Return (x, y) of the center of cell containing provided text 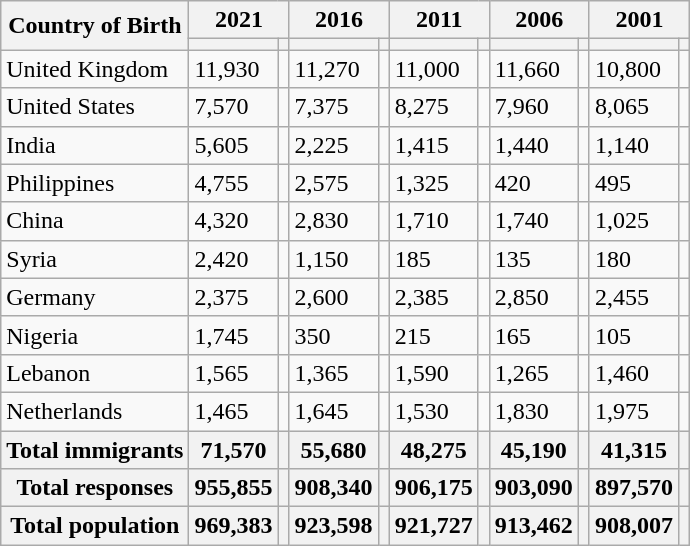
908,340 (334, 488)
11,660 (534, 69)
921,727 (434, 526)
1,565 (234, 373)
2,600 (334, 297)
1,150 (334, 259)
2021 (239, 20)
903,090 (534, 488)
1,465 (234, 411)
2,830 (334, 221)
China (95, 221)
1,365 (334, 373)
1,745 (234, 335)
Nigeria (95, 335)
2,850 (534, 297)
41,315 (634, 449)
1,710 (434, 221)
8,275 (434, 107)
1,325 (434, 183)
United States (95, 107)
Total immigrants (95, 449)
180 (634, 259)
Country of Birth (95, 26)
2,225 (334, 145)
495 (634, 183)
Syria (95, 259)
2,385 (434, 297)
105 (634, 335)
4,755 (234, 183)
11,930 (234, 69)
2,375 (234, 297)
7,375 (334, 107)
923,598 (334, 526)
2,455 (634, 297)
Lebanon (95, 373)
897,570 (634, 488)
1,025 (634, 221)
Philippines (95, 183)
1,530 (434, 411)
5,605 (234, 145)
11,000 (434, 69)
Netherlands (95, 411)
135 (534, 259)
48,275 (434, 449)
Total responses (95, 488)
4,320 (234, 221)
1,830 (534, 411)
1,440 (534, 145)
1,265 (534, 373)
India (95, 145)
10,800 (634, 69)
2001 (639, 20)
1,590 (434, 373)
969,383 (234, 526)
Germany (95, 297)
7,960 (534, 107)
420 (534, 183)
913,462 (534, 526)
2,575 (334, 183)
2006 (539, 20)
8,065 (634, 107)
1,975 (634, 411)
165 (534, 335)
Total population (95, 526)
United Kingdom (95, 69)
908,007 (634, 526)
2011 (439, 20)
45,190 (534, 449)
1,415 (434, 145)
1,140 (634, 145)
7,570 (234, 107)
1,645 (334, 411)
350 (334, 335)
1,460 (634, 373)
215 (434, 335)
906,175 (434, 488)
71,570 (234, 449)
11,270 (334, 69)
955,855 (234, 488)
2016 (339, 20)
1,740 (534, 221)
2,420 (234, 259)
185 (434, 259)
55,680 (334, 449)
